Return [x, y] of the center of cell containing provided text 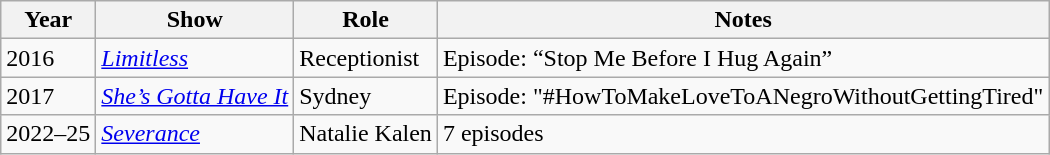
Sydney [366, 96]
2016 [48, 58]
Limitless [195, 58]
Episode: “Stop Me Before I Hug Again” [742, 58]
2017 [48, 96]
Notes [742, 20]
Natalie Kalen [366, 134]
2022–25 [48, 134]
Episode: "#HowToMakeLoveToANegroWithoutGettingTired" [742, 96]
Role [366, 20]
Severance [195, 134]
Receptionist [366, 58]
7 episodes [742, 134]
Show [195, 20]
She’s Gotta Have It [195, 96]
Year [48, 20]
